Find where the given text appears and provide that cell's center as [X, Y] coordinate. 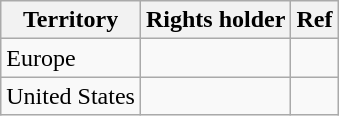
Rights holder [215, 20]
United States [71, 96]
Europe [71, 58]
Territory [71, 20]
Ref [314, 20]
